Locate the cell with the specified text and output its [x, y] center coordinate. 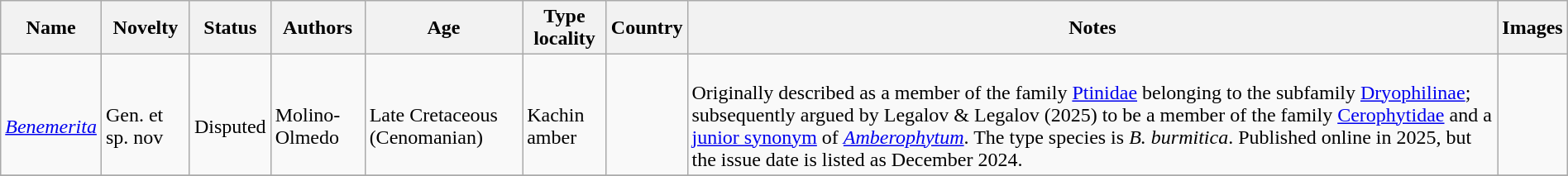
Benemerita [51, 115]
Novelty [146, 28]
Age [443, 28]
Disputed [230, 115]
Name [51, 28]
Gen. et sp. nov [146, 115]
Status [230, 28]
Images [1532, 28]
Country [647, 28]
Molino-Olmedo [318, 115]
Authors [318, 28]
Type locality [565, 28]
Late Cretaceous (Cenomanian) [443, 115]
Notes [1092, 28]
Kachin amber [565, 115]
